Provide the [X, Y] coordinate of the cell's center where the given text is located.  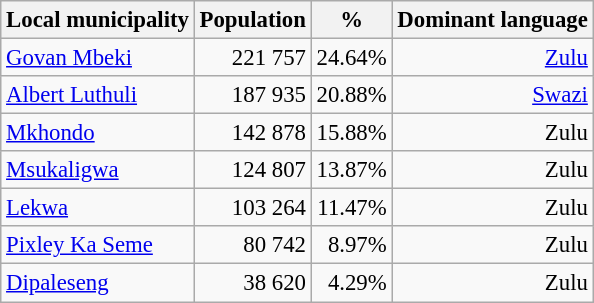
11.47% [352, 208]
8.97% [352, 245]
Pixley Ka Seme [98, 245]
Govan Mbeki [98, 58]
13.87% [352, 170]
124 807 [252, 170]
80 742 [252, 245]
Lekwa [98, 208]
142 878 [252, 133]
221 757 [252, 58]
Dipaleseng [98, 283]
Albert Luthuli [98, 95]
% [352, 20]
Population [252, 20]
15.88% [352, 133]
Dominant language [492, 20]
Local municipality [98, 20]
187 935 [252, 95]
Swazi [492, 95]
38 620 [252, 283]
20.88% [352, 95]
Mkhondo [98, 133]
24.64% [352, 58]
103 264 [252, 208]
4.29% [352, 283]
Msukaligwa [98, 170]
